Scan for the cell matching the given text and deliver its [X, Y] coordinate at center. 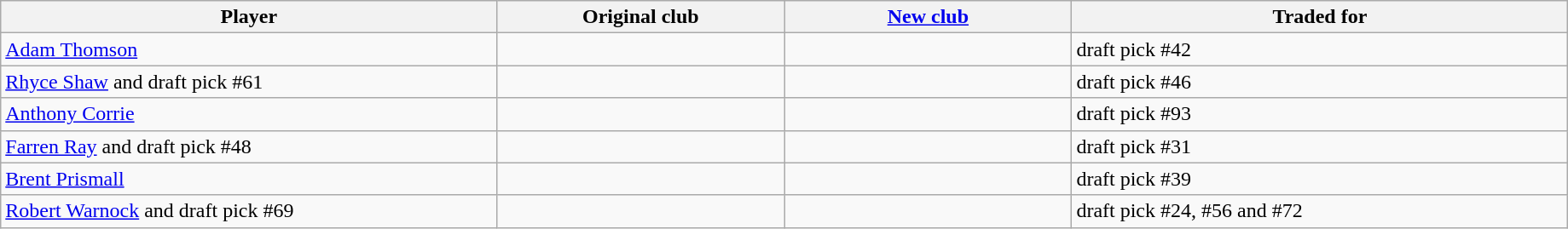
draft pick #46 [1320, 82]
Adam Thomson [249, 49]
draft pick #31 [1320, 146]
Rhyce Shaw and draft pick #61 [249, 82]
draft pick #93 [1320, 114]
Traded for [1320, 17]
Original club [641, 17]
New club [928, 17]
draft pick #42 [1320, 49]
Player [249, 17]
draft pick #24, #56 and #72 [1320, 211]
Farren Ray and draft pick #48 [249, 146]
draft pick #39 [1320, 179]
Anthony Corrie [249, 114]
Robert Warnock and draft pick #69 [249, 211]
Brent Prismall [249, 179]
